Determine the (X, Y) coordinate at the center of the cell enclosing the given text.  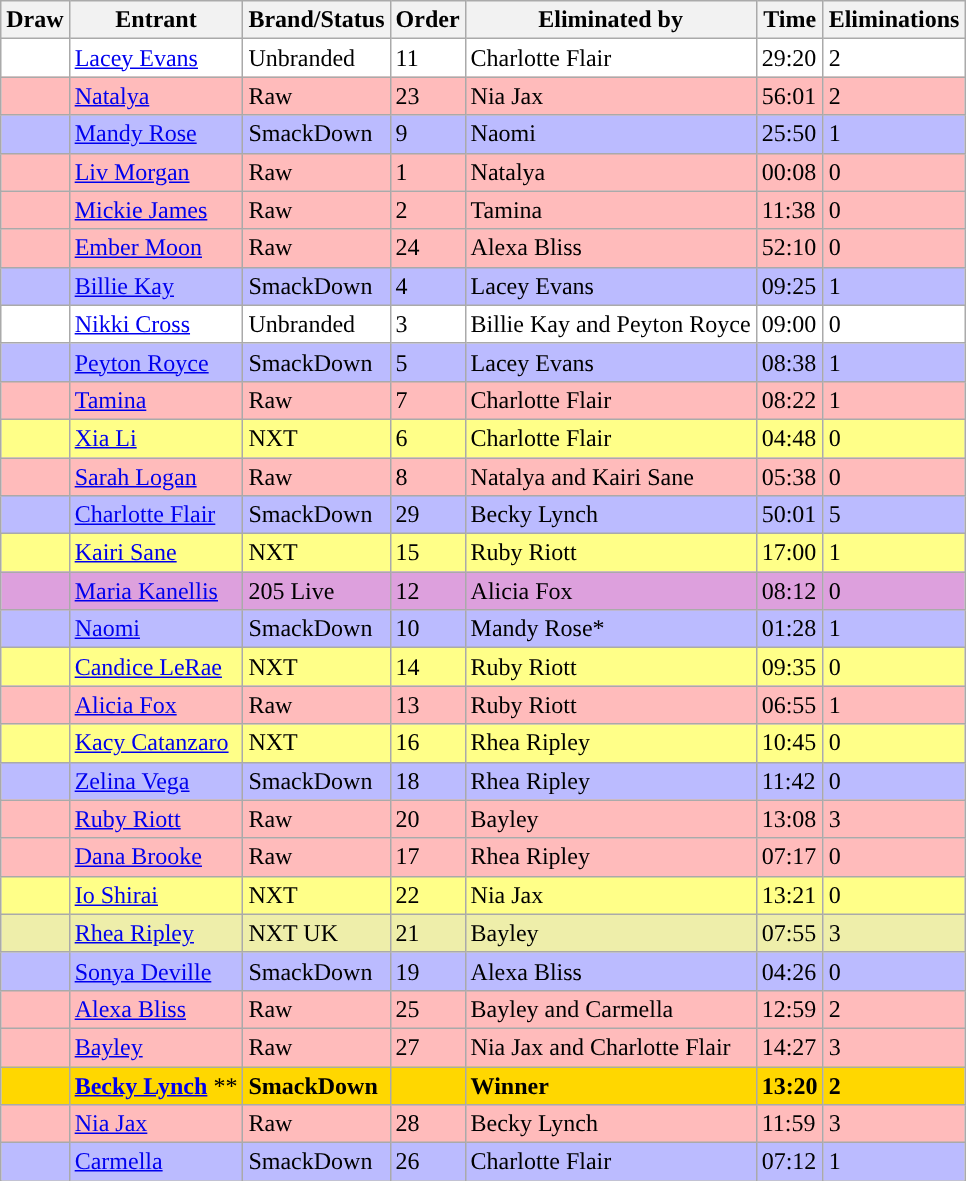
Billie Kay and Peyton Royce (610, 324)
00:08 (790, 172)
05:38 (790, 477)
25 (428, 1009)
Eliminations (894, 20)
10:45 (790, 743)
Draw (35, 20)
Winner (610, 1085)
9 (428, 134)
Nia Jax and Charlotte Flair (610, 1047)
Natalya and Kairi Sane (610, 477)
20 (428, 819)
Carmella (156, 1162)
23 (428, 96)
NXT UK (316, 933)
Xia Li (156, 438)
24 (428, 248)
08:12 (790, 591)
7 (428, 400)
Bayley and Carmella (610, 1009)
Mickie James (156, 210)
04:48 (790, 438)
17 (428, 857)
Maria Kanellis (156, 591)
06:55 (790, 705)
Kairi Sane (156, 553)
16 (428, 743)
14:27 (790, 1047)
8 (428, 477)
56:01 (790, 96)
17:00 (790, 553)
Sonya Deville (156, 971)
13:08 (790, 819)
Kacy Catanzaro (156, 743)
01:28 (790, 629)
Io Shirai (156, 895)
28 (428, 1124)
21 (428, 933)
Mandy Rose* (610, 629)
11 (428, 58)
27 (428, 1047)
Becky Lynch ** (156, 1085)
07:17 (790, 857)
12 (428, 591)
10 (428, 629)
18 (428, 781)
29:20 (790, 58)
22 (428, 895)
Entrant (156, 20)
Billie Kay (156, 286)
Liv Morgan (156, 172)
Zelina Vega (156, 781)
Ember Moon (156, 248)
Dana Brooke (156, 857)
29 (428, 515)
Mandy Rose (156, 134)
11:59 (790, 1124)
09:25 (790, 286)
Peyton Royce (156, 362)
11:42 (790, 781)
26 (428, 1162)
08:38 (790, 362)
Time (790, 20)
15 (428, 553)
11:38 (790, 210)
50:01 (790, 515)
12:59 (790, 1009)
52:10 (790, 248)
6 (428, 438)
205 Live (316, 591)
19 (428, 971)
14 (428, 667)
Sarah Logan (156, 477)
08:22 (790, 400)
Candice LeRae (156, 667)
07:55 (790, 933)
Eliminated by (610, 20)
Order (428, 20)
07:12 (790, 1162)
13:21 (790, 895)
09:35 (790, 667)
13:20 (790, 1085)
Brand/Status (316, 20)
13 (428, 705)
09:00 (790, 324)
04:26 (790, 971)
Nikki Cross (156, 324)
25:50 (790, 134)
4 (428, 286)
